From the cell containing the given text, extract its center point as (x, y) coordinate. 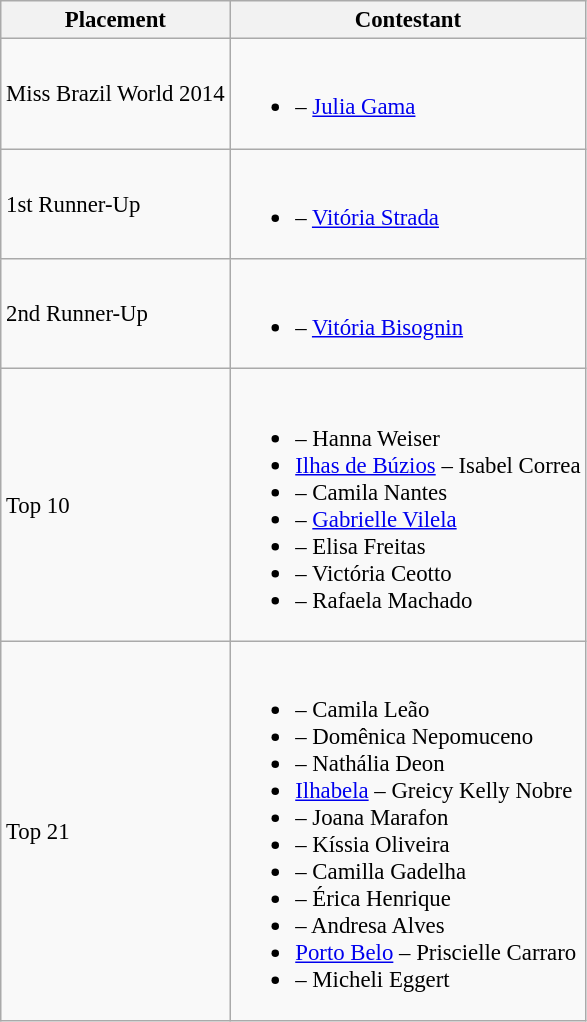
Miss Brazil World 2014 (116, 94)
– Vitória Bisognin (408, 314)
– Vitória Strada (408, 204)
1st Runner-Up (116, 204)
Contestant (408, 20)
– Julia Gama (408, 94)
Placement (116, 20)
Top 21 (116, 831)
2nd Runner-Up (116, 314)
Top 10 (116, 505)
– Hanna Weiser Ilhas de Búzios – Isabel Correa – Camila Nantes – Gabrielle Vilela – Elisa Freitas – Victória Ceotto – Rafaela Machado (408, 505)
